Return the (X, Y) coordinate for the center point of the cell that contains the specified text.  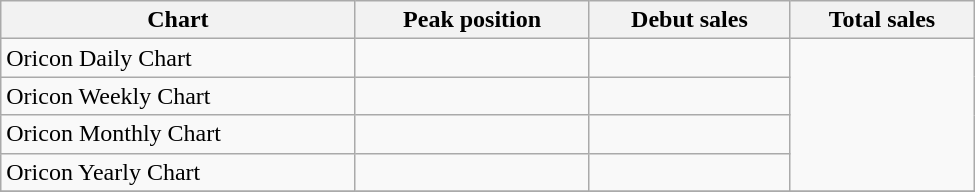
Total sales (882, 20)
Oricon Weekly Chart (178, 96)
Oricon Yearly Chart (178, 172)
Oricon Monthly Chart (178, 134)
Peak position (472, 20)
Chart (178, 20)
Debut sales (690, 20)
Oricon Daily Chart (178, 58)
